Determine the (x, y) coordinate at the center of the cell enclosing the given text.  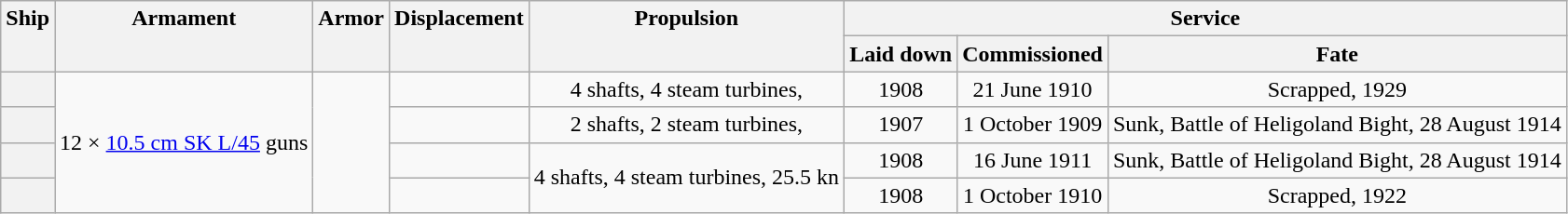
12 × 10.5 cm SK L/45 guns (185, 142)
Laid down (901, 54)
4 shafts, 4 steam turbines, (686, 89)
Scrapped, 1922 (1337, 195)
1 October 1909 (1033, 125)
1 October 1910 (1033, 195)
Armament (185, 36)
Displacement (460, 36)
4 shafts, 4 steam turbines, 25.5 kn (686, 178)
Service (1206, 19)
Propulsion (686, 36)
Armor (351, 36)
Fate (1337, 54)
Commissioned (1033, 54)
Scrapped, 1929 (1337, 89)
Ship (28, 36)
16 June 1911 (1033, 160)
1907 (901, 125)
2 shafts, 2 steam turbines, (686, 125)
21 June 1910 (1033, 89)
